Return [X, Y] of the center of cell containing provided text 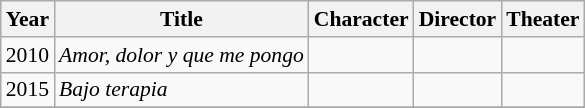
Title [182, 19]
Character [362, 19]
2015 [28, 90]
Bajo terapia [182, 90]
Year [28, 19]
Theater [542, 19]
2010 [28, 55]
Amor, dolor y que me pongo [182, 55]
Director [458, 19]
